Extract the (x, y) coordinate from the center of the cell holding the provided text.  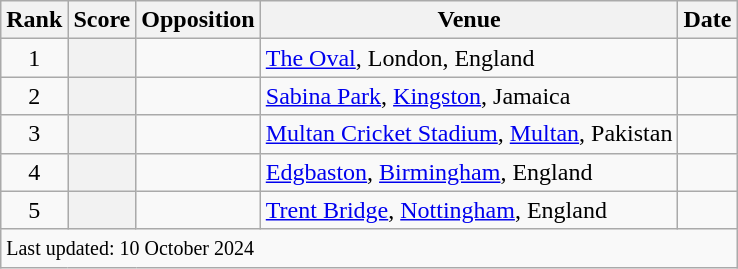
Last updated: 10 October 2024 (369, 248)
3 (34, 134)
Sabina Park, Kingston, Jamaica (469, 96)
Score (102, 20)
Edgbaston, Birmingham, England (469, 172)
Opposition (198, 20)
Trent Bridge, Nottingham, England (469, 210)
Rank (34, 20)
Date (708, 20)
Multan Cricket Stadium, Multan, Pakistan (469, 134)
Venue (469, 20)
1 (34, 58)
5 (34, 210)
The Oval, London, England (469, 58)
2 (34, 96)
4 (34, 172)
